Extract the [x, y] coordinate from the center of the cell holding the provided text.  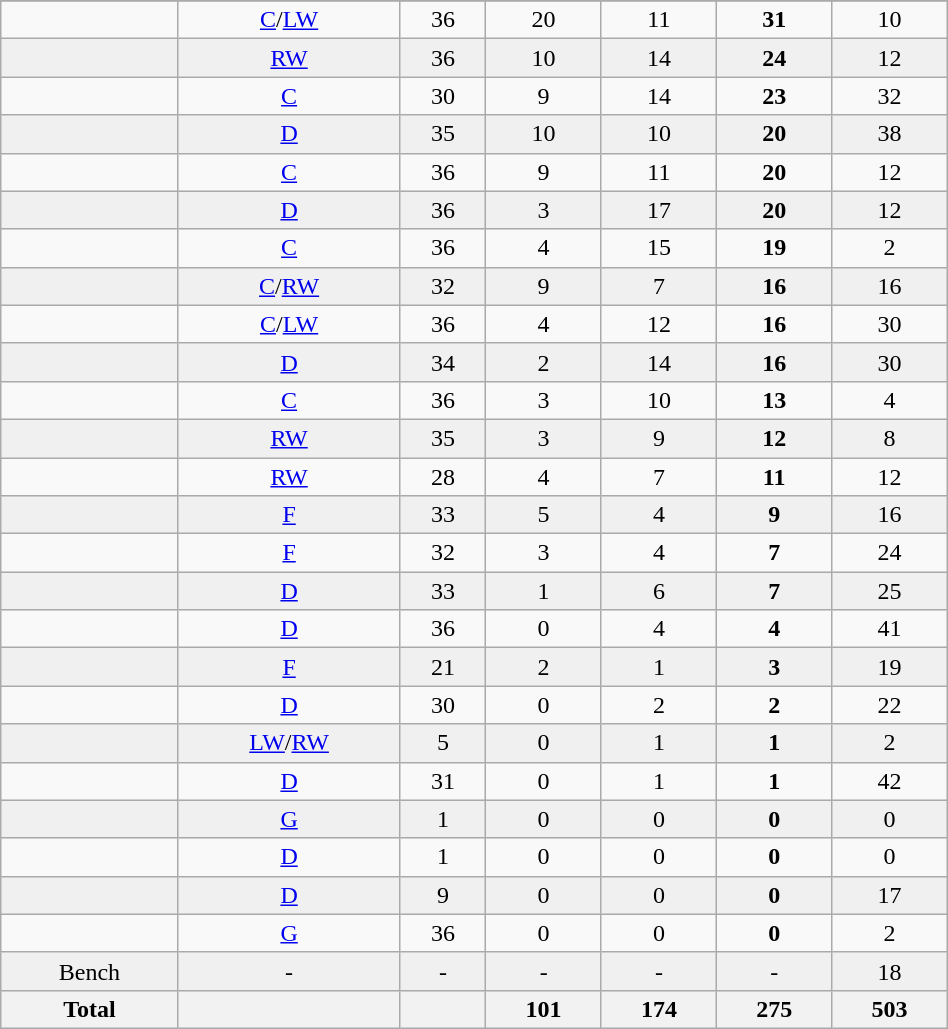
38 [890, 134]
8 [890, 438]
101 [544, 1009]
22 [890, 705]
275 [774, 1009]
6 [658, 591]
Bench [90, 971]
15 [658, 248]
Total [90, 1009]
13 [774, 400]
21 [443, 667]
42 [890, 781]
34 [443, 362]
41 [890, 629]
18 [890, 971]
23 [774, 96]
503 [890, 1009]
25 [890, 591]
LW/RW [289, 743]
28 [443, 477]
C/RW [289, 286]
174 [658, 1009]
